Pinpoint the cell where the given text exists, returning its (x, y) midpoint coordinate. 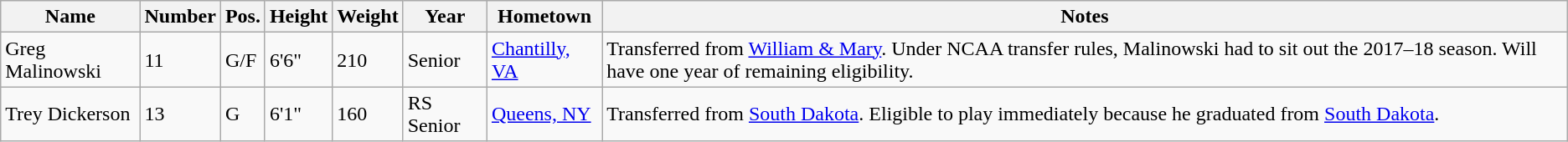
Year (445, 17)
Notes (1086, 17)
Chantilly, VA (544, 60)
11 (180, 60)
13 (180, 114)
6'1" (298, 114)
G (243, 114)
6'6" (298, 60)
Queens, NY (544, 114)
G/F (243, 60)
Senior (445, 60)
Height (298, 17)
Name (70, 17)
Transferred from South Dakota. Eligible to play immediately because he graduated from South Dakota. (1086, 114)
RS Senior (445, 114)
Weight (368, 17)
160 (368, 114)
210 (368, 60)
Hometown (544, 17)
Greg Malinowski (70, 60)
Number (180, 17)
Pos. (243, 17)
Trey Dickerson (70, 114)
